Scan for the cell matching the given text and deliver its (x, y) coordinate at center. 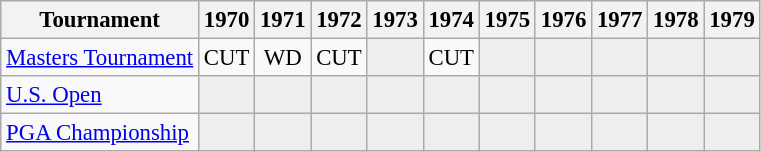
1970 (227, 20)
1975 (507, 20)
1979 (732, 20)
1977 (620, 20)
1972 (339, 20)
PGA Championship (100, 133)
U.S. Open (100, 95)
1978 (676, 20)
WD (283, 58)
1973 (395, 20)
1974 (451, 20)
1971 (283, 20)
Tournament (100, 20)
1976 (563, 20)
Masters Tournament (100, 58)
